Find where the given text appears and provide that cell's center as (x, y) coordinate. 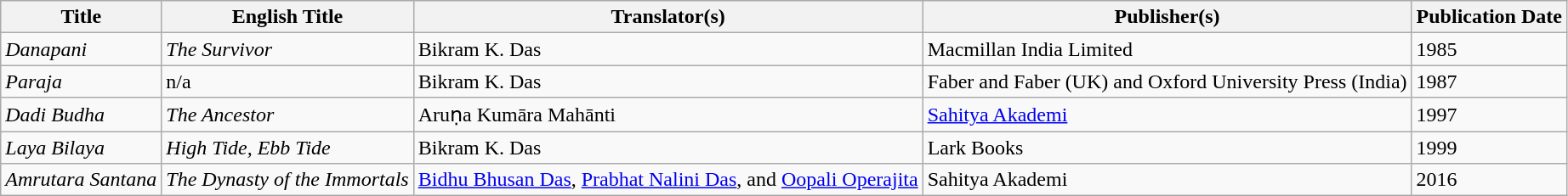
Amrutara Santana (82, 180)
1999 (1489, 147)
Danapani (82, 49)
Aruṇa Kumāra Mahānti (668, 115)
1985 (1489, 49)
Title (82, 17)
Faber and Faber (UK) and Oxford University Press (India) (1167, 81)
English Title (287, 17)
Laya Bilaya (82, 147)
Dadi Budha (82, 115)
Publication Date (1489, 17)
The Ancestor (287, 115)
Macmillan India Limited (1167, 49)
Bidhu Bhusan Das, Prabhat Nalini Das, and Oopali Operajita (668, 180)
The Survivor (287, 49)
The Dynasty of the Immortals (287, 180)
n/a (287, 81)
High Tide, Ebb Tide (287, 147)
Publisher(s) (1167, 17)
Translator(s) (668, 17)
Paraja (82, 81)
Lark Books (1167, 147)
2016 (1489, 180)
1997 (1489, 115)
1987 (1489, 81)
